Detect which cell encompasses the target text, then output its (X, Y) center coordinate. 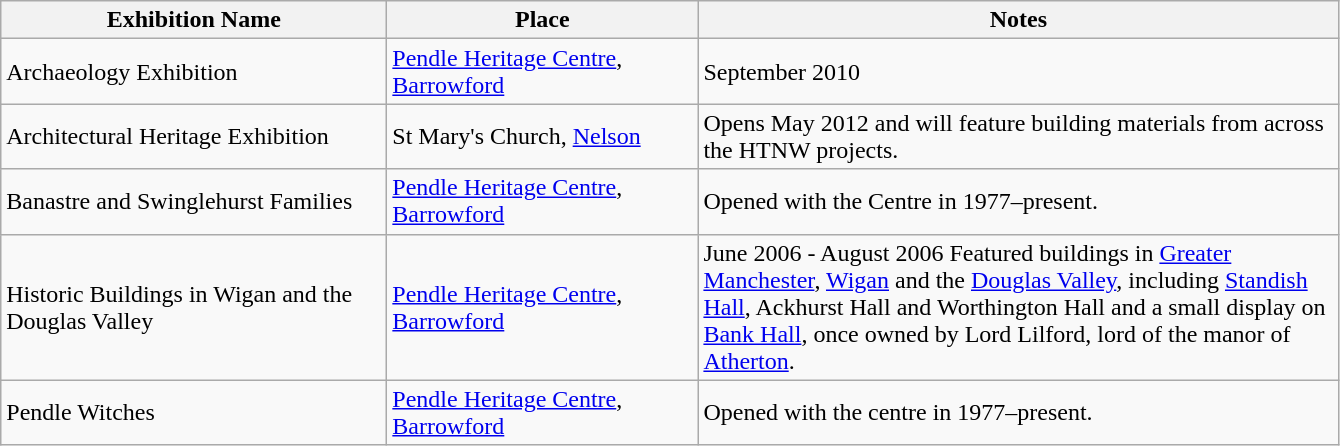
Opened with the centre in 1977–present. (1018, 412)
Pendle Witches (194, 412)
September 2010 (1018, 72)
Notes (1018, 20)
Place (542, 20)
Archaeology Exhibition (194, 72)
Exhibition Name (194, 20)
Architectural Heritage Exhibition (194, 136)
Historic Buildings in Wigan and the Douglas Valley (194, 307)
Opens May 2012 and will feature building materials from across the HTNW projects. (1018, 136)
Banastre and Swinglehurst Families (194, 202)
Opened with the Centre in 1977–present. (1018, 202)
St Mary's Church, Nelson (542, 136)
